Determine the (x, y) coordinate at the center of the cell enclosing the given text.  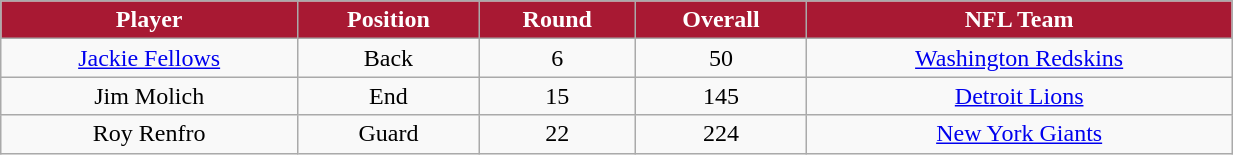
15 (557, 96)
6 (557, 58)
145 (720, 96)
New York Giants (1020, 134)
Player (150, 20)
End (389, 96)
50 (720, 58)
Back (389, 58)
Jackie Fellows (150, 58)
22 (557, 134)
Overall (720, 20)
Jim Molich (150, 96)
Washington Redskins (1020, 58)
224 (720, 134)
Guard (389, 134)
Detroit Lions (1020, 96)
Position (389, 20)
NFL Team (1020, 20)
Round (557, 20)
Roy Renfro (150, 134)
